Output the [X, Y] coordinate of the center of the cell containing the given text.  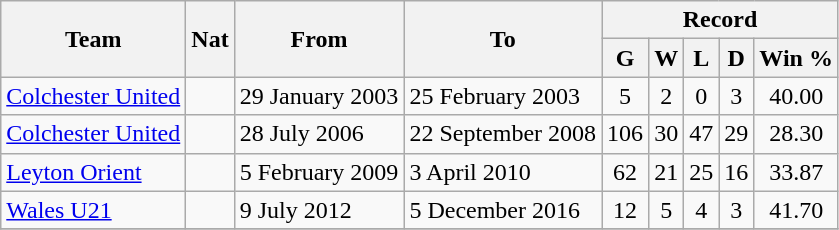
41.70 [796, 210]
Nat [210, 39]
28.30 [796, 134]
4 [702, 210]
25 [702, 172]
G [626, 58]
3 April 2010 [503, 172]
0 [702, 96]
Leyton Orient [94, 172]
16 [736, 172]
L [702, 58]
To [503, 39]
2 [666, 96]
22 September 2008 [503, 134]
30 [666, 134]
21 [666, 172]
33.87 [796, 172]
29 January 2003 [319, 96]
From [319, 39]
62 [626, 172]
9 July 2012 [319, 210]
D [736, 58]
28 July 2006 [319, 134]
47 [702, 134]
Team [94, 39]
40.00 [796, 96]
25 February 2003 [503, 96]
5 February 2009 [319, 172]
12 [626, 210]
5 December 2016 [503, 210]
Record [720, 20]
29 [736, 134]
106 [626, 134]
Win % [796, 58]
W [666, 58]
Wales U21 [94, 210]
